For the text-containing cell, return its midpoint in (x, y) coordinate format. 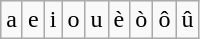
û (188, 20)
i (53, 20)
a (12, 20)
u (96, 20)
ò (142, 20)
e (33, 20)
o (74, 20)
ô (164, 20)
è (119, 20)
